Find where the given text appears and provide that cell's center as [x, y] coordinate. 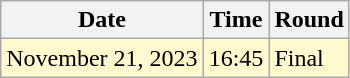
Final [309, 58]
Date [102, 20]
Time [236, 20]
16:45 [236, 58]
November 21, 2023 [102, 58]
Round [309, 20]
